Provide the [X, Y] coordinate of the cell's center where the given text is located.  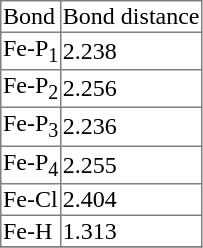
Fe-Cl [31, 199]
2.255 [132, 165]
2.236 [132, 127]
2.256 [132, 89]
Fe-P3 [31, 127]
Fe-P2 [31, 89]
1.313 [132, 231]
Bond [31, 17]
Fe-P4 [31, 165]
Fe-H [31, 231]
Bond distance [132, 17]
2.238 [132, 51]
Fe-P1 [31, 51]
2.404 [132, 199]
